Identify which cell holds the provided text, then report its (X, Y) central coordinate. 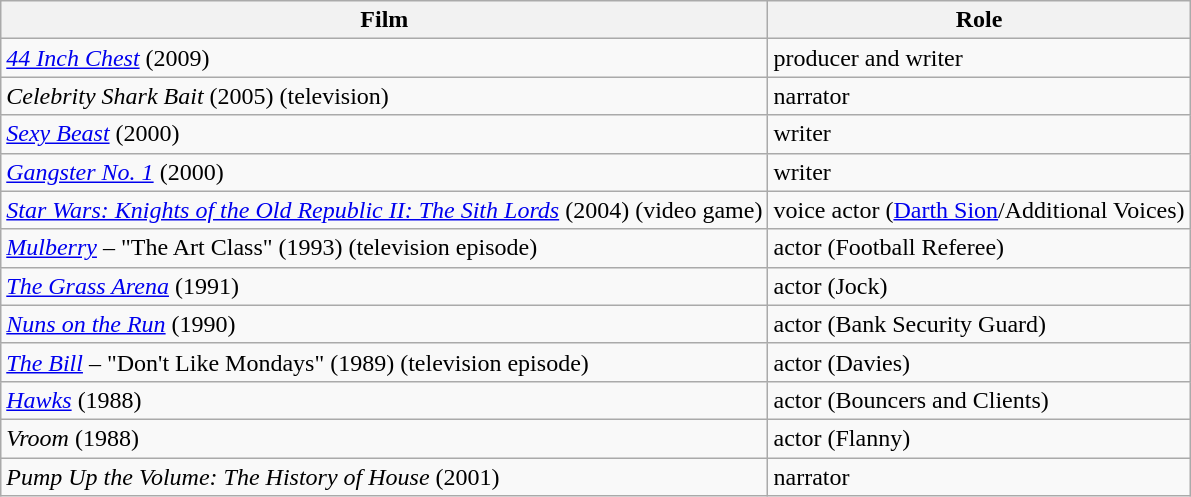
Nuns on the Run (1990) (384, 324)
Gangster No. 1 (2000) (384, 172)
actor (Jock) (979, 286)
Star Wars: Knights of the Old Republic II: The Sith Lords (2004) (video game) (384, 210)
Hawks (1988) (384, 400)
voice actor (Darth Sion/Additional Voices) (979, 210)
44 Inch Chest (2009) (384, 58)
actor (Bouncers and Clients) (979, 400)
actor (Football Referee) (979, 248)
Film (384, 20)
Role (979, 20)
The Bill – "Don't Like Mondays" (1989) (television episode) (384, 362)
Mulberry – "The Art Class" (1993) (television episode) (384, 248)
Pump Up the Volume: The History of House (2001) (384, 477)
actor (Bank Security Guard) (979, 324)
The Grass Arena (1991) (384, 286)
Sexy Beast (2000) (384, 134)
Vroom (1988) (384, 438)
producer and writer (979, 58)
actor (Davies) (979, 362)
actor (Flanny) (979, 438)
Celebrity Shark Bait (2005) (television) (384, 96)
